Determine the [X, Y] coordinate at the center of the cell enclosing the given text.  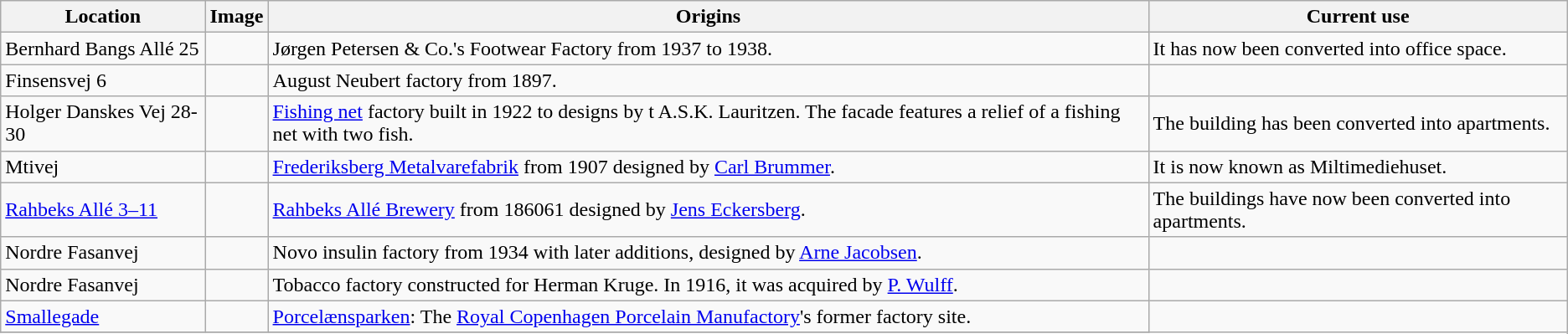
Finsensvej 6 [103, 80]
Porcelænsparken: The Royal Copenhagen Porcelain Manufactory's former factory site. [709, 316]
Image [236, 17]
Holger Danskes Vej 28-30 [103, 124]
The building has been converted into apartments. [1358, 124]
Frederiksberg Metalvarefabrik from 1907 designed by Carl Brummer. [709, 167]
It has now been converted into office space. [1358, 49]
Current use [1358, 17]
Rahbeks Allé Brewery from 186061 designed by Jens Eckersberg. [709, 209]
Fishing net factory built in 1922 to designs by t A.S.K. Lauritzen. The facade features a relief of a fishing net with two fish. [709, 124]
Jørgen Petersen & Co.'s Footwear Factory from 1937 to 1938. [709, 49]
Mtivej [103, 167]
Bernhard Bangs Allé 25 [103, 49]
It is now known as Miltimediehuset. [1358, 167]
Rahbeks Allé 3–11 [103, 209]
Tobacco factory constructed for Herman Kruge. In 1916, it was acquired by P. Wulff. [709, 285]
Smallegade [103, 316]
Location [103, 17]
August Neubert factory from 1897. [709, 80]
Novo insulin factory from 1934 with later additions, designed by Arne Jacobsen. [709, 253]
Origins [709, 17]
The buildings have now been converted into apartments. [1358, 209]
